Find where the given text appears and provide that cell's center as (X, Y) coordinate. 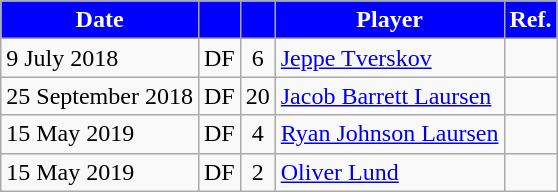
2 (258, 172)
Oliver Lund (390, 172)
25 September 2018 (100, 96)
20 (258, 96)
9 July 2018 (100, 58)
Ryan Johnson Laursen (390, 134)
Jacob Barrett Laursen (390, 96)
Jeppe Tverskov (390, 58)
4 (258, 134)
Player (390, 20)
6 (258, 58)
Date (100, 20)
Ref. (530, 20)
